Provide the (X, Y) coordinate of the cell's center where the given text is located.  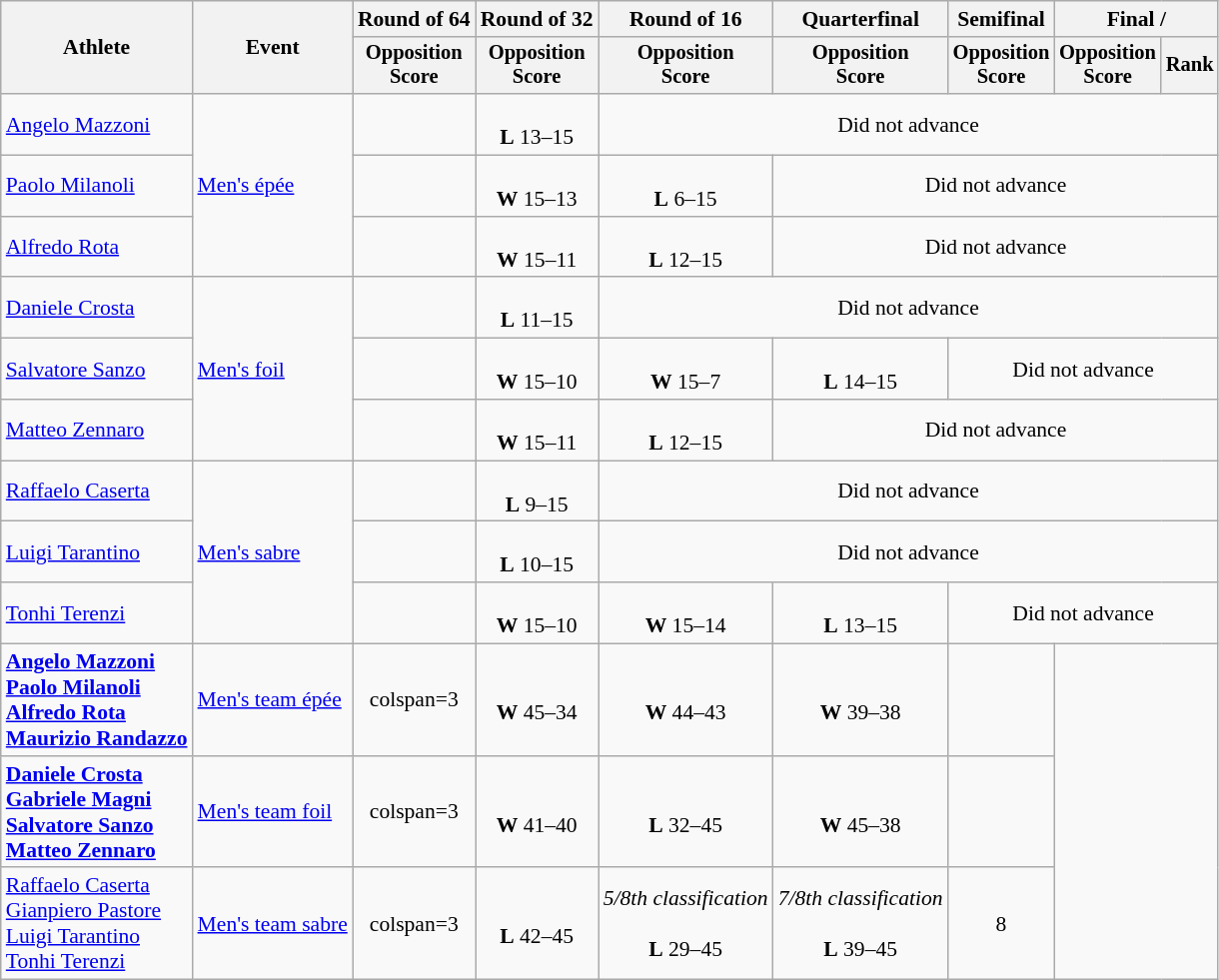
W 45–34 (538, 700)
W 45–38 (861, 812)
Salvatore Sanzo (97, 370)
Raffaelo CasertaGianpiero PastoreLuigi TarantinoTonhi Terenzi (97, 924)
Tonhi Terenzi (97, 613)
W 15–13 (538, 186)
Round of 64 (414, 19)
Men's team épée (273, 700)
Raffaelo Caserta (97, 491)
W 39–38 (861, 700)
Round of 32 (538, 19)
W 15–7 (685, 370)
Men's sabre (273, 551)
5/8th classificationL 29–45 (685, 924)
Alfredo Rota (97, 248)
7/8th classificationL 39–45 (861, 924)
W 15–14 (685, 613)
Event (273, 48)
Men's team foil (273, 812)
L 11–15 (538, 308)
W 41–40 (538, 812)
Daniele CrostaGabriele MagniSalvatore SanzoMatteo Zennaro (97, 812)
L 32–45 (685, 812)
L 42–45 (538, 924)
W 44–43 (685, 700)
Men's team sabre (273, 924)
Daniele Crosta (97, 308)
Round of 16 (685, 19)
Angelo MazzoniPaolo MilanoliAlfredo RotaMaurizio Randazzo (97, 700)
L 9–15 (538, 491)
Rank (1190, 66)
L 10–15 (538, 551)
Final / (1136, 19)
Athlete (97, 48)
Luigi Tarantino (97, 551)
Paolo Milanoli (97, 186)
L 14–15 (861, 370)
Men's épée (273, 186)
L 6–15 (685, 186)
Men's foil (273, 370)
Angelo Mazzoni (97, 124)
8 (1001, 924)
Quarterfinal (861, 19)
Matteo Zennaro (97, 430)
Semifinal (1001, 19)
